Locate the cell with the specified text and output its [X, Y] center coordinate. 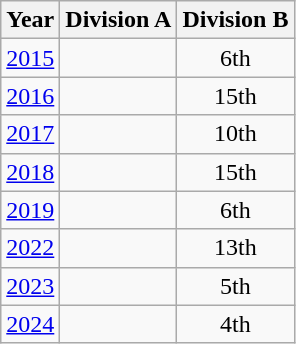
13th [236, 248]
2016 [30, 96]
Division B [236, 20]
Year [30, 20]
2017 [30, 134]
2022 [30, 248]
Division A [118, 20]
2015 [30, 58]
2024 [30, 324]
4th [236, 324]
2018 [30, 172]
2019 [30, 210]
5th [236, 286]
10th [236, 134]
2023 [30, 286]
